Locate the cell with the specified text and output its [X, Y] center coordinate. 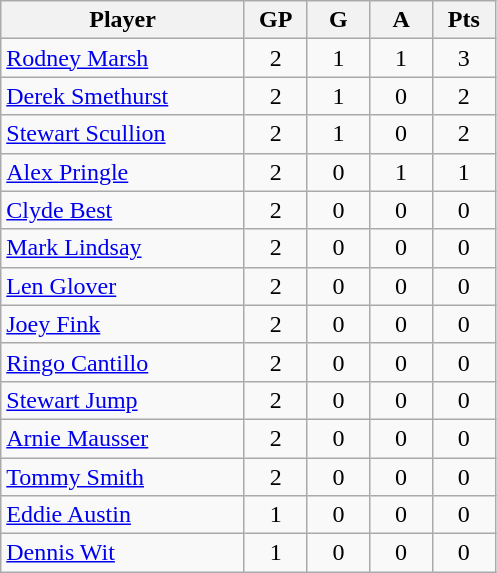
Ringo Cantillo [123, 362]
Clyde Best [123, 210]
Eddie Austin [123, 515]
Mark Lindsay [123, 248]
Arnie Mausser [123, 438]
Tommy Smith [123, 477]
Dennis Wit [123, 553]
Alex Pringle [123, 172]
G [338, 20]
Joey Fink [123, 324]
A [402, 20]
Rodney Marsh [123, 58]
Stewart Scullion [123, 134]
Stewart Jump [123, 400]
Pts [464, 20]
3 [464, 58]
Len Glover [123, 286]
Derek Smethurst [123, 96]
GP [276, 20]
Player [123, 20]
